Provide the [X, Y] coordinate of the cell's center where the given text is located.  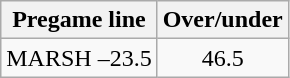
MARSH –23.5 [79, 58]
Pregame line [79, 20]
46.5 [222, 58]
Over/under [222, 20]
